Pinpoint the cell where the given text exists, returning its [x, y] midpoint coordinate. 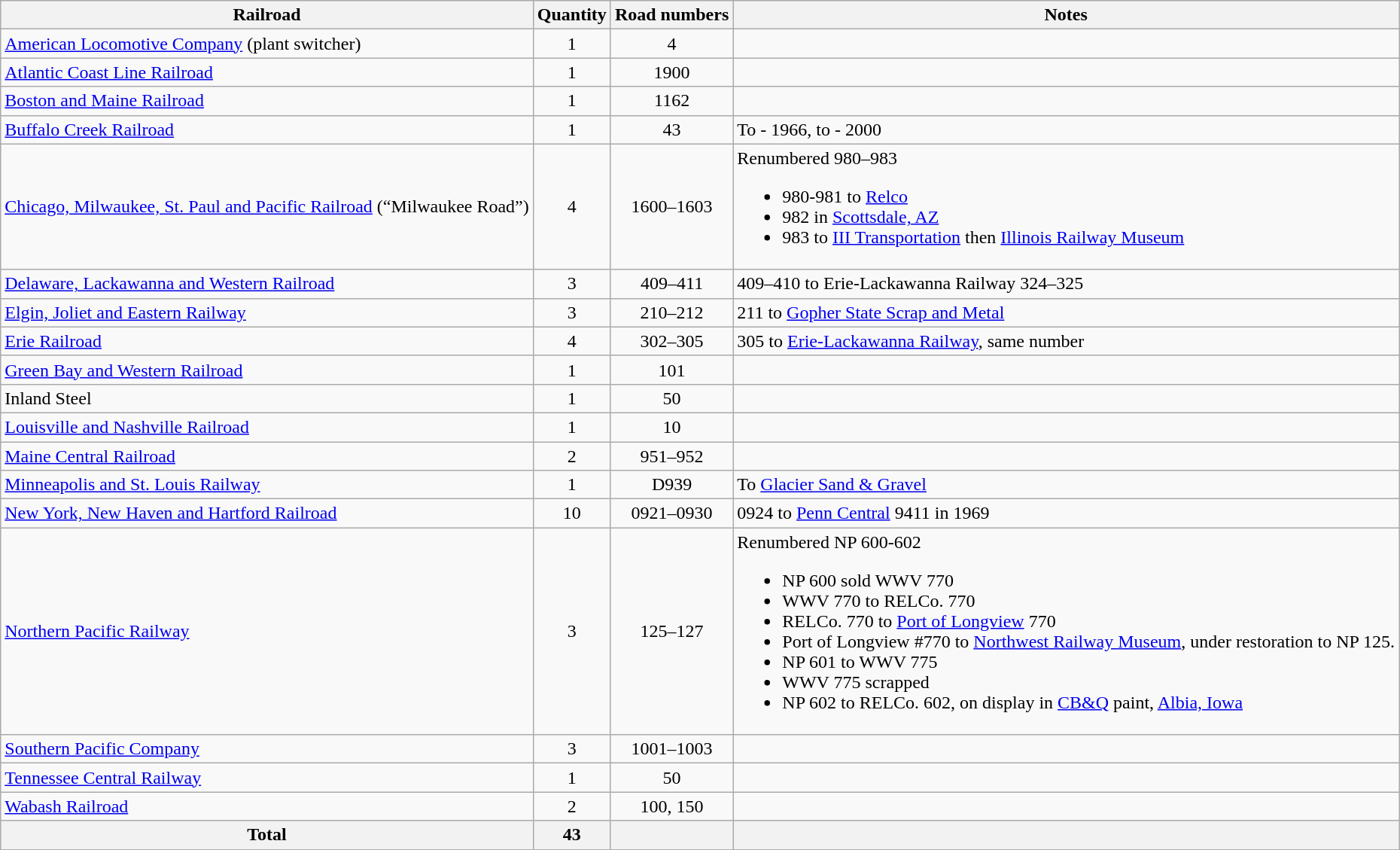
Railroad [267, 15]
Minneapolis and St. Louis Railway [267, 485]
Green Bay and Western Railroad [267, 370]
1900 [671, 72]
American Locomotive Company (plant switcher) [267, 44]
To Glacier Sand & Gravel [1066, 485]
Atlantic Coast Line Railroad [267, 72]
210–212 [671, 312]
100, 150 [671, 806]
Wabash Railroad [267, 806]
951–952 [671, 455]
Chicago, Milwaukee, St. Paul and Pacific Railroad (“Milwaukee Road”) [267, 206]
Notes [1066, 15]
1162 [671, 101]
Elgin, Joliet and Eastern Railway [267, 312]
D939 [671, 485]
Total [267, 835]
Road numbers [671, 15]
211 to Gopher State Scrap and Metal [1066, 312]
Northern Pacific Railway [267, 631]
0924 to Penn Central 9411 in 1969 [1066, 513]
409–410 to Erie-Lackawanna Railway 324–325 [1066, 284]
409–411 [671, 284]
New York, New Haven and Hartford Railroad [267, 513]
Quantity [572, 15]
To - 1966, to - 2000 [1066, 129]
1001–1003 [671, 749]
305 to Erie-Lackawanna Railway, same number [1066, 341]
Erie Railroad [267, 341]
101 [671, 370]
Inland Steel [267, 398]
302–305 [671, 341]
Buffalo Creek Railroad [267, 129]
Southern Pacific Company [267, 749]
Tennessee Central Railway [267, 778]
Renumbered 980–983980-981 to Relco982 in Scottsdale, AZ983 to III Transportation then Illinois Railway Museum [1066, 206]
0921–0930 [671, 513]
1600–1603 [671, 206]
Delaware, Lackawanna and Western Railroad [267, 284]
Boston and Maine Railroad [267, 101]
Maine Central Railroad [267, 455]
125–127 [671, 631]
Louisville and Nashville Railroad [267, 427]
